Identify which cell holds the provided text, then report its (x, y) central coordinate. 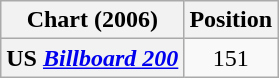
Chart (2006) (92, 20)
151 (231, 58)
Position (231, 20)
US Billboard 200 (92, 58)
